Determine the (x, y) coordinate at the center of the cell enclosing the given text.  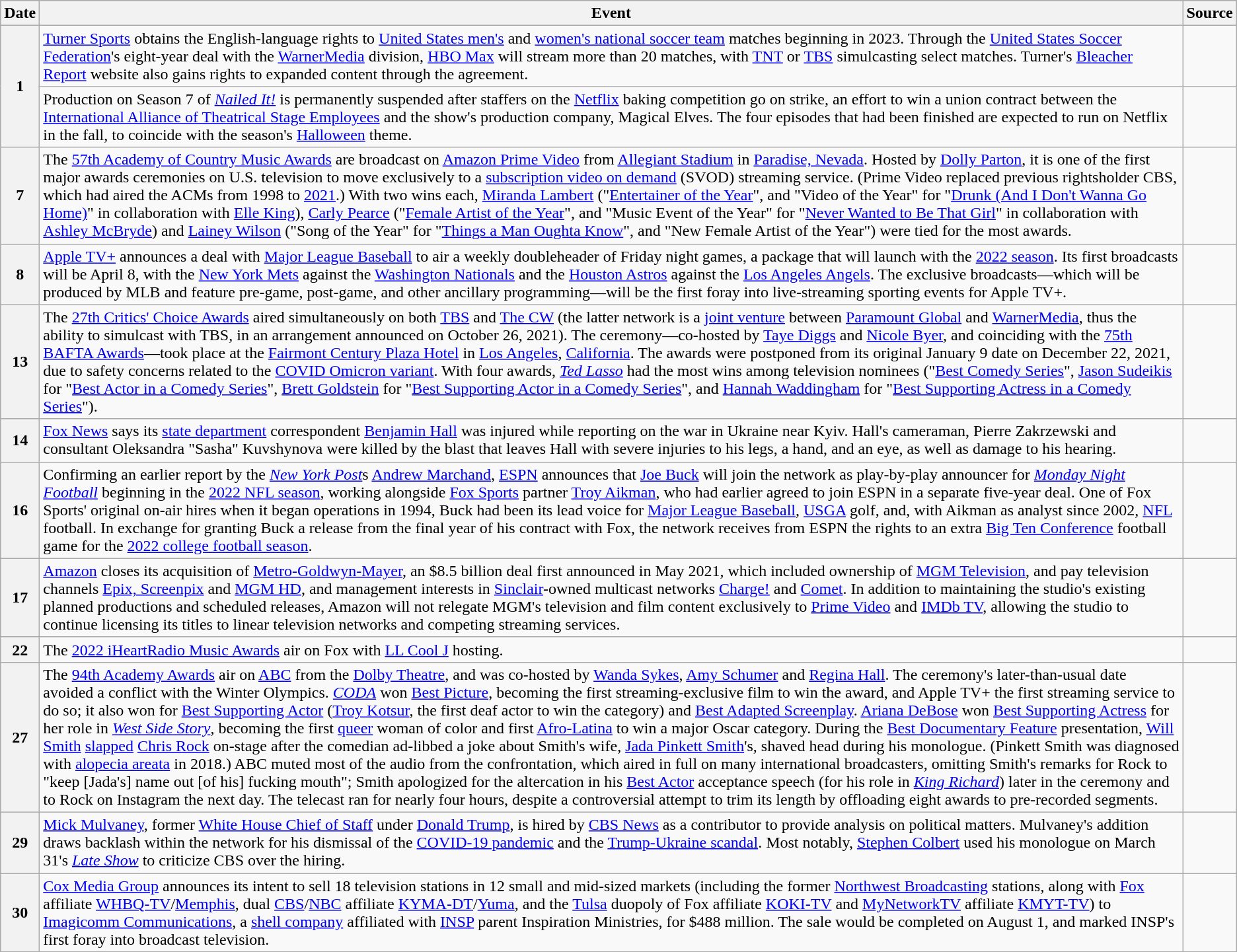
27 (20, 737)
13 (20, 362)
14 (20, 440)
7 (20, 196)
1 (20, 87)
22 (20, 649)
Source (1209, 13)
17 (20, 597)
30 (20, 913)
Event (611, 13)
8 (20, 274)
16 (20, 510)
Date (20, 13)
The 2022 iHeartRadio Music Awards air on Fox with LL Cool J hosting. (611, 649)
29 (20, 842)
